Scan for the cell matching the given text and deliver its [X, Y] coordinate at center. 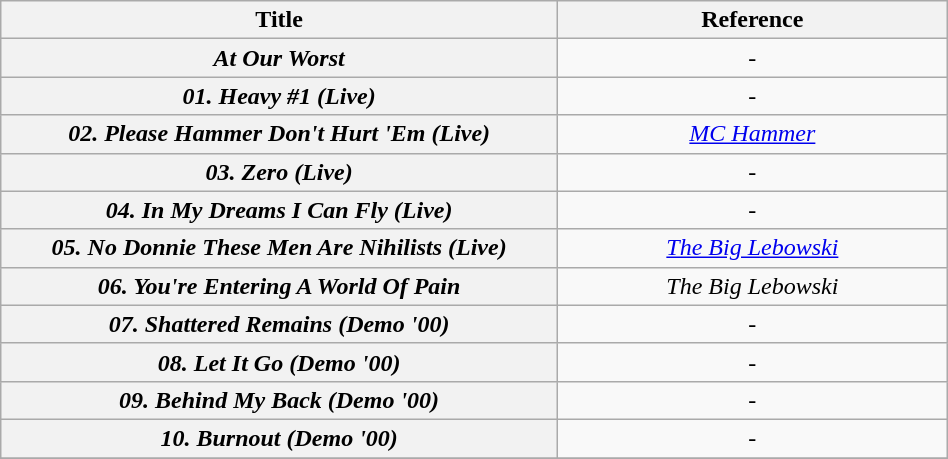
04. In My Dreams I Can Fly (Live) [280, 210]
01. Heavy #1 (Live) [280, 96]
MC Hammer [752, 134]
06. You're Entering A World Of Pain [280, 286]
08. Let It Go (Demo '00) [280, 362]
Title [280, 20]
At Our Worst [280, 58]
05. No Donnie These Men Are Nihilists (Live) [280, 248]
02. Please Hammer Don't Hurt 'Em (Live) [280, 134]
07. Shattered Remains (Demo '00) [280, 324]
09. Behind My Back (Demo '00) [280, 400]
Reference [752, 20]
03. Zero (Live) [280, 172]
10. Burnout (Demo '00) [280, 438]
